From the cell containing the given text, extract its center point as (x, y) coordinate. 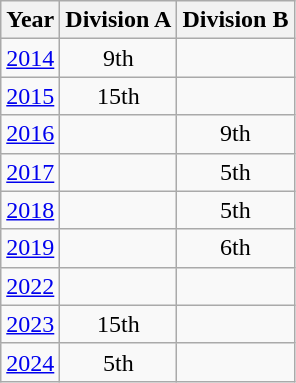
2022 (30, 286)
2024 (30, 362)
2016 (30, 134)
Year (30, 20)
2023 (30, 324)
6th (236, 248)
Division A (118, 20)
2018 (30, 210)
2019 (30, 248)
2015 (30, 96)
2014 (30, 58)
2017 (30, 172)
Division B (236, 20)
